From the cell containing the given text, extract its center point as (x, y) coordinate. 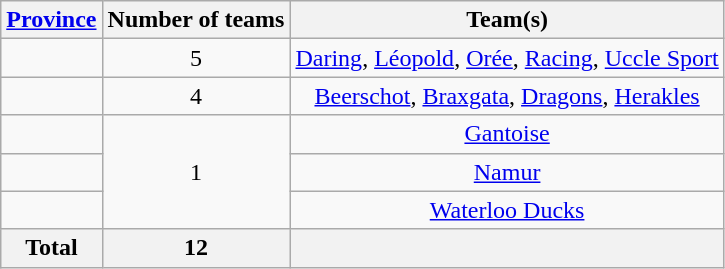
1 (196, 172)
4 (196, 96)
Namur (507, 172)
Total (52, 248)
Gantoise (507, 134)
12 (196, 248)
Beerschot, Braxgata, Dragons, Herakles (507, 96)
Team(s) (507, 20)
5 (196, 58)
Number of teams (196, 20)
Province (52, 20)
Waterloo Ducks (507, 210)
Daring, Léopold, Orée, Racing, Uccle Sport (507, 58)
